Search for the cell housing the specified text and yield its [X, Y] center coordinate. 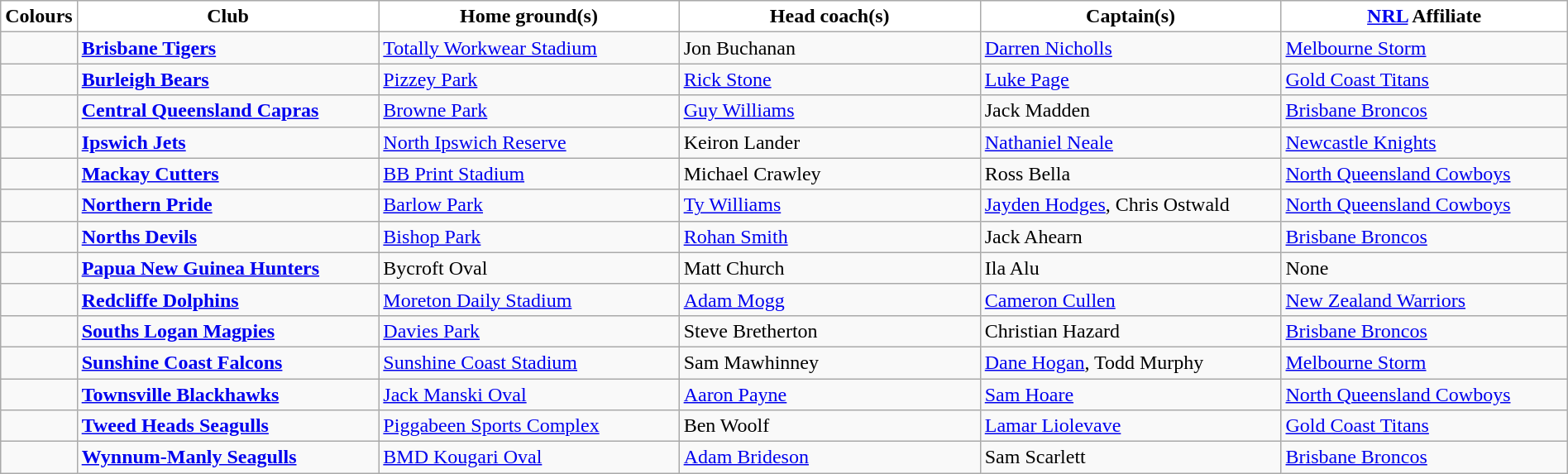
Rick Stone [829, 79]
Redcliffe Dolphins [228, 299]
Michael Crawley [829, 174]
Jayden Hodges, Chris Ostwald [1131, 205]
Mackay Cutters [228, 174]
Northern Pride [228, 205]
Adam Mogg [829, 299]
Colours [39, 17]
Sunshine Coast Stadium [529, 362]
Davies Park [529, 331]
Aaron Payne [829, 395]
Browne Park [529, 111]
Adam Brideson [829, 457]
Sam Scarlett [1131, 457]
Ben Woolf [829, 426]
Bycroft Oval [529, 268]
Pizzey Park [529, 79]
Wynnum-Manly Seagulls [228, 457]
Moreton Daily Stadium [529, 299]
Lamar Liolevave [1131, 426]
New Zealand Warriors [1424, 299]
Ila Alu [1131, 268]
Burleigh Bears [228, 79]
Ty Williams [829, 205]
BMD Kougari Oval [529, 457]
NRL Affiliate [1424, 17]
Sam Hoare [1131, 395]
Ipswich Jets [228, 142]
Cameron Cullen [1131, 299]
Captain(s) [1131, 17]
Papua New Guinea Hunters [228, 268]
Club [228, 17]
Central Queensland Capras [228, 111]
Steve Bretherton [829, 331]
Keiron Lander [829, 142]
Jack Manski Oval [529, 395]
Piggabeen Sports Complex [529, 426]
Ross Bella [1131, 174]
Totally Workwear Stadium [529, 48]
None [1424, 268]
Sunshine Coast Falcons [228, 362]
Newcastle Knights [1424, 142]
BB Print Stadium [529, 174]
Souths Logan Magpies [228, 331]
Rohan Smith [829, 237]
Norths Devils [228, 237]
Jack Madden [1131, 111]
Barlow Park [529, 205]
Darren Nicholls [1131, 48]
Head coach(s) [829, 17]
Brisbane Tigers [228, 48]
Tweed Heads Seagulls [228, 426]
Nathaniel Neale [1131, 142]
Jack Ahearn [1131, 237]
Home ground(s) [529, 17]
Guy Williams [829, 111]
Townsville Blackhawks [228, 395]
North Ipswich Reserve [529, 142]
Luke Page [1131, 79]
Dane Hogan, Todd Murphy [1131, 362]
Matt Church [829, 268]
Jon Buchanan [829, 48]
Bishop Park [529, 237]
Sam Mawhinney [829, 362]
Christian Hazard [1131, 331]
